Search for the cell housing the specified text and yield its (x, y) center coordinate. 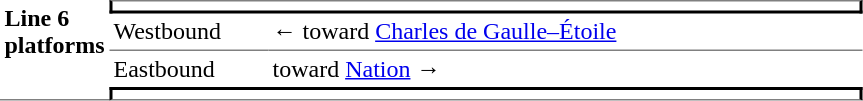
Eastbound (188, 69)
← toward Charles de Gaulle–Étoile (565, 33)
Line 6 platforms (54, 50)
Westbound (188, 33)
toward Nation → (565, 69)
